Output the (X, Y) coordinate of the center of the cell containing the given text.  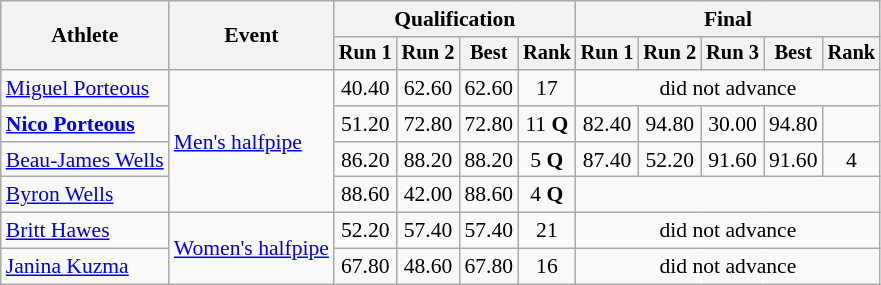
Event (252, 36)
86.20 (366, 160)
Nico Porteous (85, 124)
Qualification (455, 19)
11 Q (547, 124)
48.60 (428, 267)
17 (547, 88)
Byron Wells (85, 195)
4 Q (547, 195)
Run 3 (732, 54)
40.40 (366, 88)
Beau-James Wells (85, 160)
42.00 (428, 195)
Janina Kuzma (85, 267)
16 (547, 267)
4 (852, 160)
Women's halfpipe (252, 248)
21 (547, 231)
Athlete (85, 36)
5 Q (547, 160)
87.40 (608, 160)
51.20 (366, 124)
Men's halfpipe (252, 141)
Final (728, 19)
Britt Hawes (85, 231)
Miguel Porteous (85, 88)
30.00 (732, 124)
82.40 (608, 124)
